Identify which cell holds the provided text, then report its [X, Y] central coordinate. 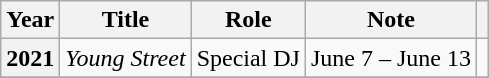
Title [126, 20]
2021 [30, 58]
Role [248, 20]
Young Street [126, 58]
Note [390, 20]
June 7 – June 13 [390, 58]
Year [30, 20]
Special DJ [248, 58]
